Search for the cell housing the specified text and yield its (x, y) center coordinate. 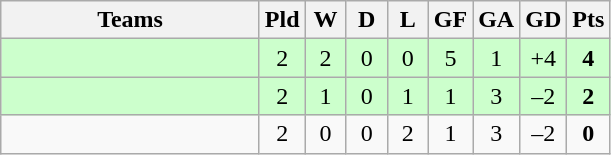
W (326, 20)
GF (450, 20)
Pld (282, 20)
Teams (130, 20)
D (366, 20)
GD (544, 20)
GA (496, 20)
5 (450, 58)
Pts (588, 20)
4 (588, 58)
L (408, 20)
+4 (544, 58)
